Determine the [x, y] coordinate at the center of the cell enclosing the given text.  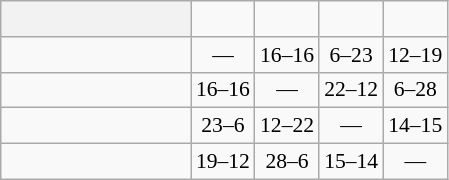
6–28 [415, 90]
15–14 [351, 162]
12–22 [287, 126]
14–15 [415, 126]
12–19 [415, 55]
6–23 [351, 55]
19–12 [223, 162]
23–6 [223, 126]
22–12 [351, 90]
28–6 [287, 162]
